Return the [X, Y] coordinate for the center point of the cell that contains the specified text.  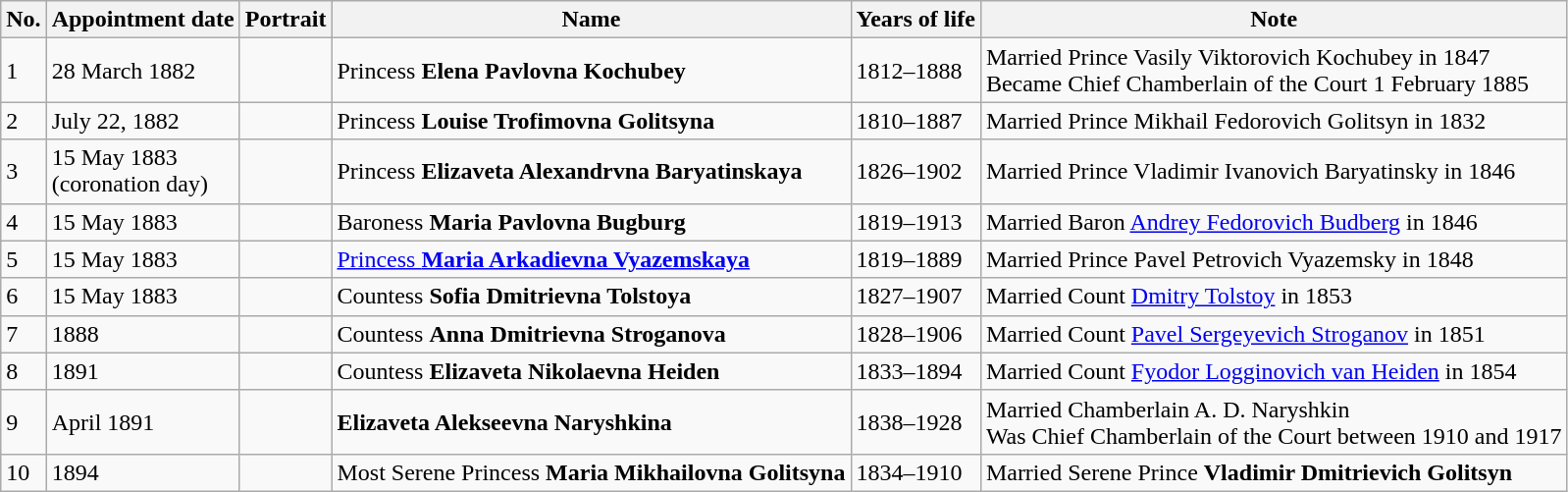
Princess Elizaveta Alexandrvna Baryatinskaya [591, 171]
1888 [143, 334]
1894 [143, 472]
1810–1887 [915, 121]
4 [24, 222]
Most Serene Princess Maria Mikhailovna Golitsyna [591, 472]
Years of life [915, 20]
Married Chamberlain A. D. NaryshkinWas Chief Chamberlain of the Court between 1910 and 1917 [1274, 422]
10 [24, 472]
3 [24, 171]
Appointment date [143, 20]
1891 [143, 371]
7 [24, 334]
1828–1906 [915, 334]
No. [24, 20]
1812–1888 [915, 71]
Portrait [286, 20]
1838–1928 [915, 422]
1 [24, 71]
2 [24, 121]
9 [24, 422]
6 [24, 297]
Married Prince Pavel Petrovich Vyazemsky in 1848 [1274, 259]
Baroness Maria Pavlovna Bugburg [591, 222]
Married Count Pavel Sergeyevich Stroganov in 1851 [1274, 334]
Married Baron Andrey Fedorovich Budberg in 1846 [1274, 222]
Married Serene Prince Vladimir Dmitrievich Golitsyn [1274, 472]
Name [591, 20]
Countess Anna Dmitrievna Stroganova [591, 334]
Countess Sofia Dmitrievna Tolstoya [591, 297]
Note [1274, 20]
Elizaveta Alekseevna Naryshkina [591, 422]
5 [24, 259]
1833–1894 [915, 371]
July 22, 1882 [143, 121]
Princess Maria Arkadievna Vyazemskaya [591, 259]
1827–1907 [915, 297]
28 March 1882 [143, 71]
Countess Elizaveta Nikolaevna Heiden [591, 371]
April 1891 [143, 422]
Married Count Dmitry Tolstoy in 1853 [1274, 297]
Married Count Fyodor Logginovich van Heiden in 1854 [1274, 371]
8 [24, 371]
Princess Louise Trofimovna Golitsyna [591, 121]
Married Prince Mikhail Fedorovich Golitsyn in 1832 [1274, 121]
15 May 1883(coronation day) [143, 171]
1819–1913 [915, 222]
1819–1889 [915, 259]
Princess Elena Pavlovna Kochubey [591, 71]
1826–1902 [915, 171]
Married Prince Vasily Viktorovich Kochubey in 1847Became Chief Chamberlain of the Court 1 February 1885 [1274, 71]
Married Prince Vladimir Ivanovich Baryatinsky in 1846 [1274, 171]
1834–1910 [915, 472]
